For the text-containing cell, return its midpoint in (x, y) coordinate format. 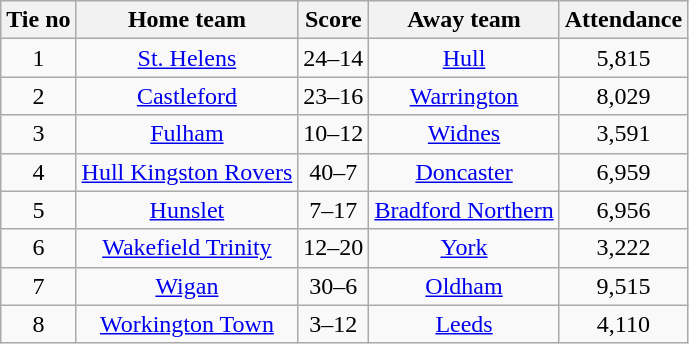
4 (38, 172)
Home team (187, 20)
York (464, 248)
6,956 (623, 210)
Castleford (187, 96)
Wigan (187, 286)
40–7 (334, 172)
2 (38, 96)
Leeds (464, 324)
9,515 (623, 286)
24–14 (334, 58)
St. Helens (187, 58)
3,591 (623, 134)
7–17 (334, 210)
1 (38, 58)
5,815 (623, 58)
Hull (464, 58)
Hull Kingston Rovers (187, 172)
Fulham (187, 134)
Hunslet (187, 210)
Oldham (464, 286)
12–20 (334, 248)
4,110 (623, 324)
8,029 (623, 96)
5 (38, 210)
Widnes (464, 134)
7 (38, 286)
6,959 (623, 172)
10–12 (334, 134)
3 (38, 134)
8 (38, 324)
3–12 (334, 324)
Attendance (623, 20)
6 (38, 248)
Score (334, 20)
Wakefield Trinity (187, 248)
Bradford Northern (464, 210)
Workington Town (187, 324)
Doncaster (464, 172)
Away team (464, 20)
Warrington (464, 96)
30–6 (334, 286)
3,222 (623, 248)
Tie no (38, 20)
23–16 (334, 96)
